Capture the cell that displays the provided text and extract its [X, Y] central coordinate. 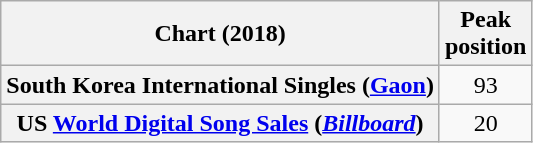
93 [485, 85]
Chart (2018) [220, 34]
20 [485, 123]
US World Digital Song Sales (Billboard) [220, 123]
South Korea International Singles (Gaon) [220, 85]
Peakposition [485, 34]
